Detect which cell encompasses the target text, then output its (x, y) center coordinate. 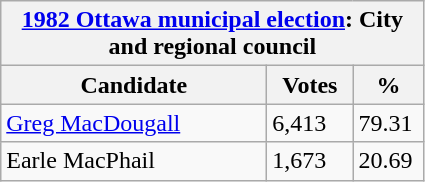
20.69 (388, 161)
Earle MacPhail (134, 161)
Candidate (134, 85)
% (388, 85)
Greg MacDougall (134, 123)
6,413 (310, 123)
1982 Ottawa municipal election: City and regional council (212, 34)
Votes (310, 85)
1,673 (310, 161)
79.31 (388, 123)
